Pinpoint the cell where the given text exists, returning its [x, y] midpoint coordinate. 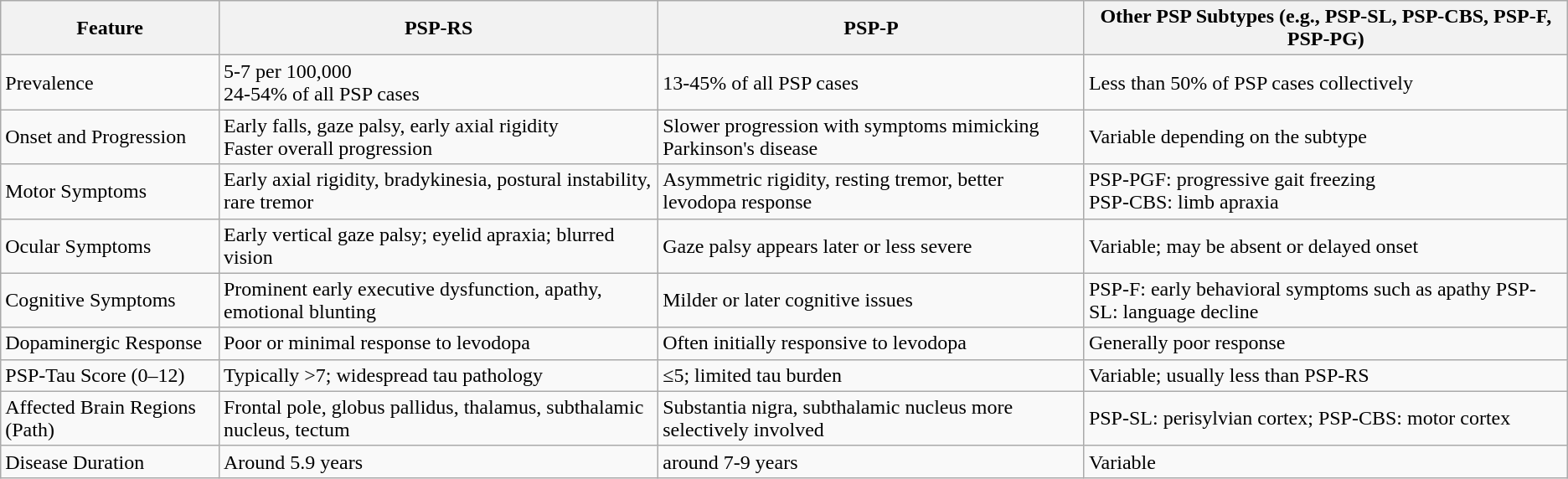
Variable; may be absent or delayed onset [1325, 246]
Variable [1325, 461]
Asymmetric rigidity, resting tremor, better levodopa response [871, 191]
Early vertical gaze palsy; eyelid apraxia; blurred vision [438, 246]
PSP-Tau Score (0–12) [111, 375]
PSP-RS [438, 28]
13-45% of all PSP cases [871, 82]
Disease Duration [111, 461]
Dopaminergic Response [111, 343]
PSP-P [871, 28]
Milder or later cognitive issues [871, 300]
Typically >7; widespread tau pathology [438, 375]
Frontal pole, globus pallidus, thalamus, subthalamic nucleus, tectum [438, 419]
Variable; usually less than PSP-RS [1325, 375]
Around 5.9 years [438, 461]
Gaze palsy appears later or less severe [871, 246]
Cognitive Symptoms [111, 300]
Generally poor response [1325, 343]
≤5; limited tau burden [871, 375]
Affected Brain Regions (Path) [111, 419]
Early axial rigidity, bradykinesia, postural instability, rare tremor [438, 191]
Onset and Progression [111, 137]
Prevalence [111, 82]
Motor Symptoms [111, 191]
Ocular Symptoms [111, 246]
Feature [111, 28]
Poor or minimal response to levodopa [438, 343]
Often initially responsive to levodopa [871, 343]
PSP-SL: perisylvian cortex; PSP-CBS: motor cortex [1325, 419]
Slower progression with symptoms mimicking Parkinson's disease [871, 137]
PSP-PGF: progressive gait freezingPSP-CBS: limb apraxia [1325, 191]
PSP-F: early behavioral symptoms such as apathy PSP-SL: language decline [1325, 300]
Prominent early executive dysfunction, apathy, emotional blunting [438, 300]
Early falls, gaze palsy, early axial rigidityFaster overall progression [438, 137]
around 7-9 years [871, 461]
Substantia nigra, subthalamic nucleus more selectively involved [871, 419]
5-7 per 100,00024-54% of all PSP cases [438, 82]
Variable depending on the subtype [1325, 137]
Less than 50% of PSP cases collectively [1325, 82]
Other PSP Subtypes (e.g., PSP-SL, PSP-CBS, PSP-F, PSP-PG) [1325, 28]
